Search for the cell housing the specified text and yield its (x, y) center coordinate. 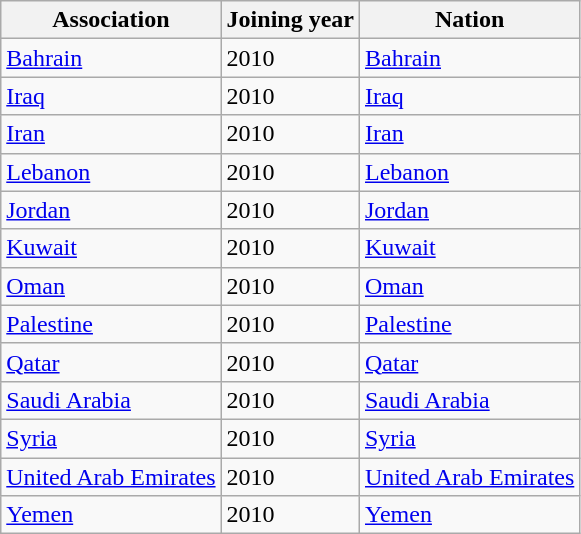
Association (111, 20)
Joining year (290, 20)
Nation (469, 20)
